Return [X, Y] of the center of cell containing provided text 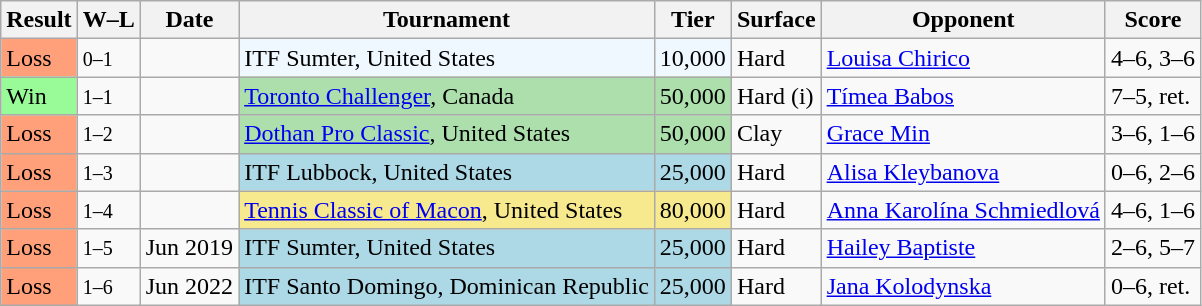
Dothan Pro Classic, United States [447, 134]
Result [39, 20]
Tier [692, 20]
1–2 [108, 134]
7–5, ret. [1152, 96]
Anna Karolína Schmiedlová [963, 210]
Jun 2022 [189, 286]
Surface [776, 20]
Tímea Babos [963, 96]
10,000 [692, 58]
1–6 [108, 286]
1–1 [108, 96]
1–5 [108, 248]
1–4 [108, 210]
4–6, 3–6 [1152, 58]
Hard (i) [776, 96]
0–1 [108, 58]
Tennis Classic of Macon, United States [447, 210]
Alisa Kleybanova [963, 172]
4–6, 1–6 [1152, 210]
3–6, 1–6 [1152, 134]
Louisa Chirico [963, 58]
Score [1152, 20]
ITF Santo Domingo, Dominican Republic [447, 286]
0–6, 2–6 [1152, 172]
Jana Kolodynska [963, 286]
Hailey Baptiste [963, 248]
Toronto Challenger, Canada [447, 96]
Jun 2019 [189, 248]
W–L [108, 20]
Date [189, 20]
Win [39, 96]
2–6, 5–7 [1152, 248]
0–6, ret. [1152, 286]
Clay [776, 134]
Grace Min [963, 134]
ITF Lubbock, United States [447, 172]
80,000 [692, 210]
Tournament [447, 20]
Opponent [963, 20]
1–3 [108, 172]
